Find where the given text appears and provide that cell's center as (X, Y) coordinate. 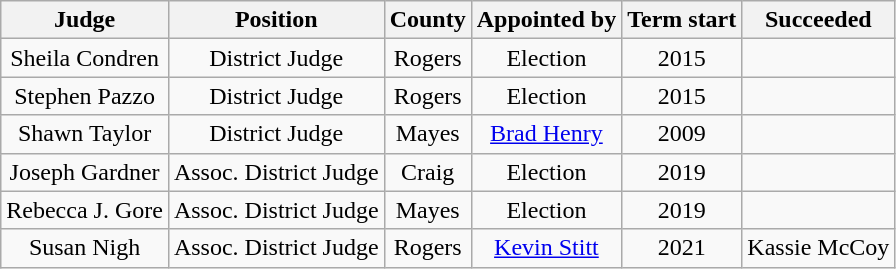
2009 (682, 134)
2021 (682, 248)
Stephen Pazzo (85, 96)
Appointed by (546, 20)
Sheila Condren (85, 58)
Judge (85, 20)
Susan Nigh (85, 248)
Position (276, 20)
Kevin Stitt (546, 248)
Brad Henry (546, 134)
Succeeded (818, 20)
County (428, 20)
Rebecca J. Gore (85, 210)
Craig (428, 172)
Shawn Taylor (85, 134)
Kassie McCoy (818, 248)
Joseph Gardner (85, 172)
Term start (682, 20)
